Locate the cell with the specified text and output its (x, y) center coordinate. 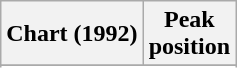
Peakposition (189, 34)
Chart (1992) (72, 34)
